Locate the cell with the specified text and output its (x, y) center coordinate. 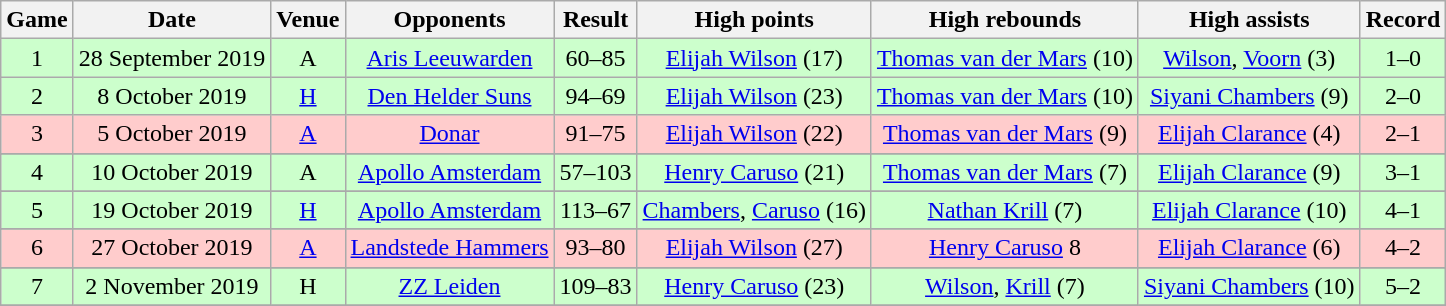
Result (596, 20)
Opponents (450, 20)
Chambers, Caruso (16) (754, 210)
4–1 (1403, 210)
5 (37, 210)
Record (1403, 20)
High points (754, 20)
60–85 (596, 58)
High rebounds (1004, 20)
1–0 (1403, 58)
Landstede Hammers (450, 248)
2–0 (1403, 96)
Elijah Clarance (9) (1249, 172)
28 September 2019 (172, 58)
4–2 (1403, 248)
Henry Caruso 8 (1004, 248)
Date (172, 20)
10 October 2019 (172, 172)
Siyani Chambers (10) (1249, 286)
Elijah Wilson (22) (754, 134)
Venue (308, 20)
Elijah Wilson (23) (754, 96)
Wilson, Voorn (3) (1249, 58)
113–67 (596, 210)
3 (37, 134)
5–2 (1403, 286)
1 (37, 58)
Siyani Chambers (9) (1249, 96)
High assists (1249, 20)
2 (37, 96)
3–1 (1403, 172)
7 (37, 286)
2 November 2019 (172, 286)
5 October 2019 (172, 134)
19 October 2019 (172, 210)
Nathan Krill (7) (1004, 210)
Henry Caruso (23) (754, 286)
Thomas van der Mars (9) (1004, 134)
Elijah Clarance (4) (1249, 134)
93–80 (596, 248)
Elijah Clarance (10) (1249, 210)
109–83 (596, 286)
Henry Caruso (21) (754, 172)
Elijah Clarance (6) (1249, 248)
Game (37, 20)
6 (37, 248)
91–75 (596, 134)
Donar (450, 134)
Aris Leeuwarden (450, 58)
57–103 (596, 172)
27 October 2019 (172, 248)
Den Helder Suns (450, 96)
Wilson, Krill (7) (1004, 286)
ZZ Leiden (450, 286)
2–1 (1403, 134)
94–69 (596, 96)
4 (37, 172)
Elijah Wilson (17) (754, 58)
Thomas van der Mars (7) (1004, 172)
8 October 2019 (172, 96)
Elijah Wilson (27) (754, 248)
